Search for the cell housing the specified text and yield its [X, Y] center coordinate. 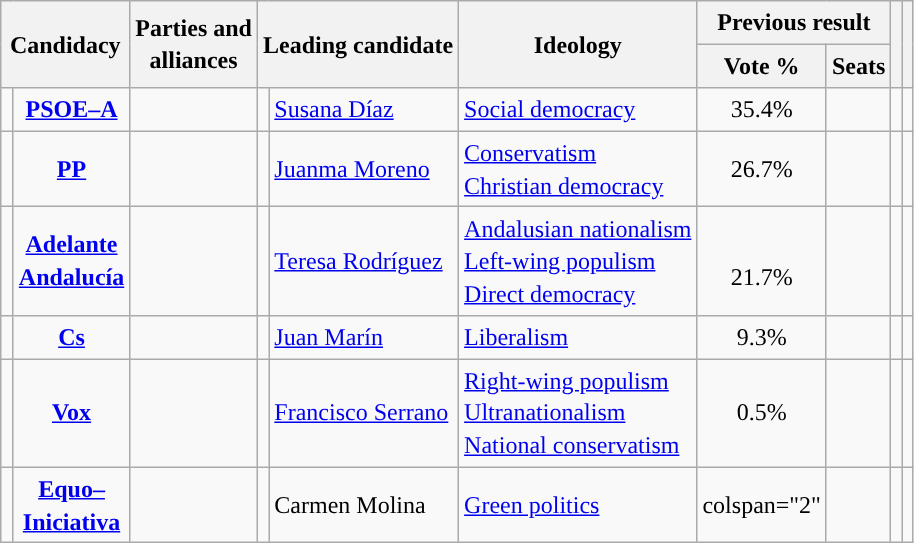
ConservatismChristian democracy [578, 169]
Andalusian nationalismLeft-wing populismDirect democracy [578, 261]
Green politics [578, 505]
Right-wing populismUltranationalismNational conservatism [578, 413]
35.4% [762, 110]
Parties andalliances [194, 44]
Vote % [762, 66]
9.3% [762, 336]
Seats [858, 66]
Previous result [794, 22]
Teresa Rodríguez [364, 261]
Social democracy [578, 110]
Susana Díaz [364, 110]
PP [71, 169]
Leading candidate [358, 44]
Candidacy [66, 44]
Cs [71, 336]
Ideology [578, 44]
Liberalism [578, 336]
Equo–Iniciativa [71, 505]
Vox [71, 413]
Juan Marín [364, 336]
21.7% [762, 261]
26.7% [762, 169]
colspan="2" [762, 505]
Carmen Molina [364, 505]
PSOE–A [71, 110]
0.5% [762, 413]
Francisco Serrano [364, 413]
Juanma Moreno [364, 169]
AdelanteAndalucía [71, 261]
